Output the [X, Y] coordinate of the center of the cell containing the given text.  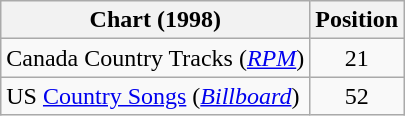
US Country Songs (Billboard) [156, 96]
Canada Country Tracks (RPM) [156, 58]
21 [357, 58]
Position [357, 20]
Chart (1998) [156, 20]
52 [357, 96]
